Scan for the cell matching the given text and deliver its (X, Y) coordinate at center. 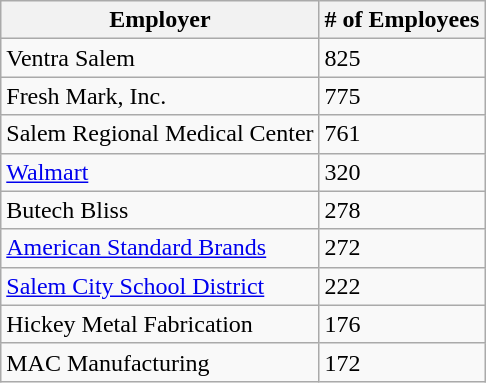
Salem Regional Medical Center (160, 134)
278 (402, 210)
172 (402, 362)
320 (402, 172)
# of Employees (402, 20)
Fresh Mark, Inc. (160, 96)
775 (402, 96)
MAC Manufacturing (160, 362)
272 (402, 248)
Employer (160, 20)
Walmart (160, 172)
176 (402, 324)
222 (402, 286)
Butech Bliss (160, 210)
American Standard Brands (160, 248)
825 (402, 58)
761 (402, 134)
Salem City School District (160, 286)
Ventra Salem (160, 58)
Hickey Metal Fabrication (160, 324)
